Return [x, y] of the center of cell containing provided text 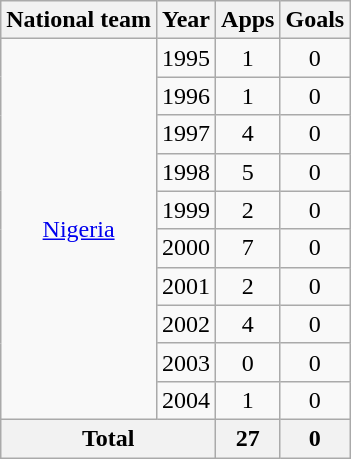
Nigeria [79, 230]
7 [248, 248]
1996 [186, 96]
1998 [186, 172]
Total [108, 438]
Apps [248, 20]
1997 [186, 134]
2003 [186, 362]
1999 [186, 210]
1995 [186, 58]
27 [248, 438]
Year [186, 20]
2001 [186, 286]
National team [79, 20]
Goals [315, 20]
2002 [186, 324]
2004 [186, 400]
2000 [186, 248]
5 [248, 172]
